Locate the cell with the specified text and output its (x, y) center coordinate. 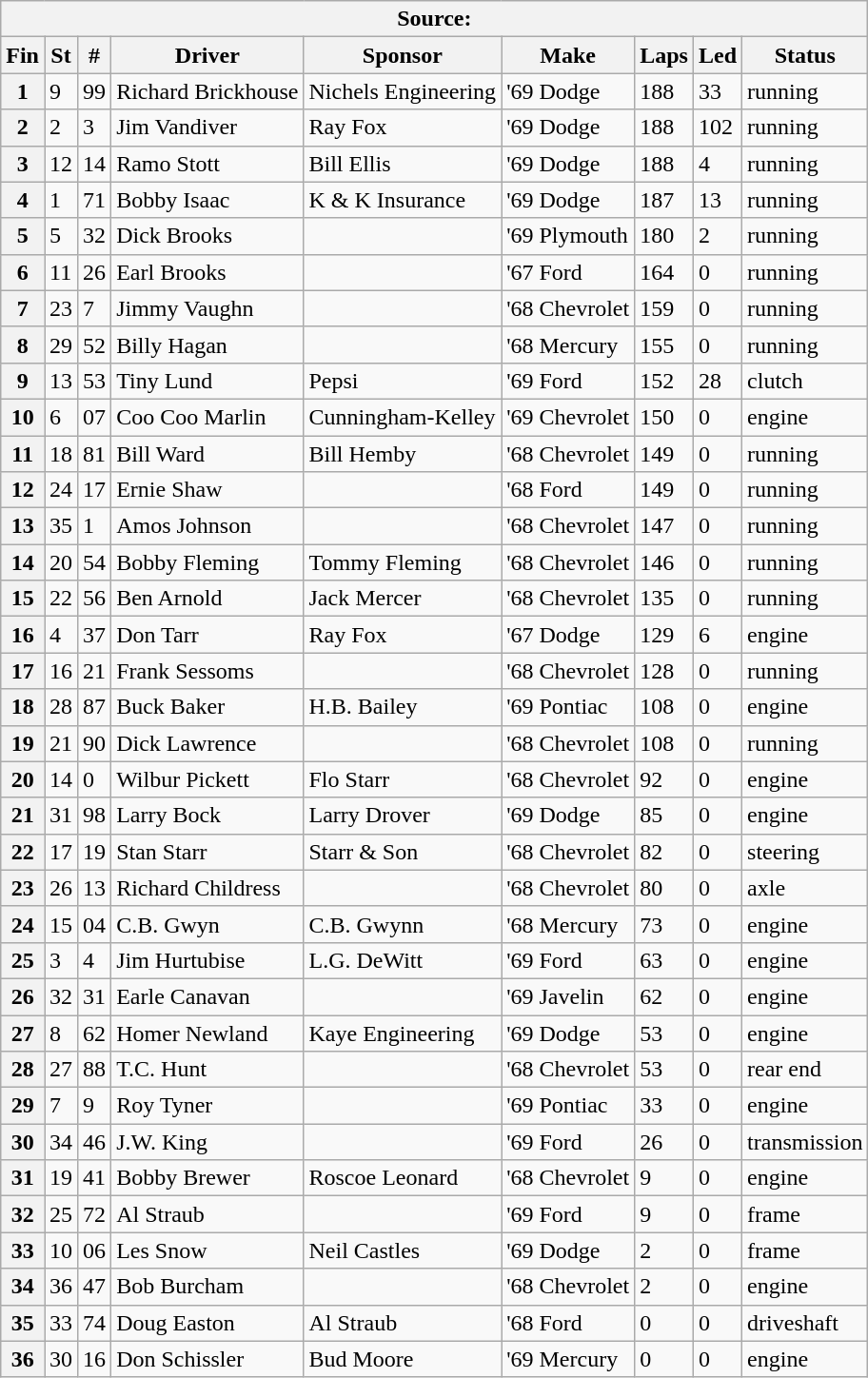
37 (95, 635)
Bill Ward (207, 454)
88 (95, 1070)
Jim Vandiver (207, 128)
74 (95, 1323)
07 (95, 417)
150 (664, 417)
C.B. Gwynn (403, 924)
72 (95, 1214)
Cunningham-Kelley (403, 417)
128 (664, 671)
Starr & Son (403, 852)
driveshaft (805, 1323)
Bill Ellis (403, 164)
Amos Johnson (207, 526)
87 (95, 707)
82 (664, 852)
47 (95, 1287)
clutch (805, 381)
Don Schissler (207, 1359)
Coo Coo Marlin (207, 417)
63 (664, 960)
Billy Hagan (207, 344)
'69 Javelin (568, 996)
Roy Tyner (207, 1106)
Homer Newland (207, 1033)
Tommy Fleming (403, 562)
Tiny Lund (207, 381)
46 (95, 1142)
152 (664, 381)
T.C. Hunt (207, 1070)
transmission (805, 1142)
Doug Easton (207, 1323)
102 (718, 128)
Dick Lawrence (207, 743)
'69 Plymouth (568, 236)
Pepsi (403, 381)
187 (664, 200)
Bobby Brewer (207, 1178)
Fin (23, 55)
56 (95, 599)
Jack Mercer (403, 599)
Jim Hurtubise (207, 960)
Larry Drover (403, 816)
steering (805, 852)
Ramo Stott (207, 164)
C.B. Gwyn (207, 924)
Bobby Fleming (207, 562)
135 (664, 599)
Kaye Engineering (403, 1033)
Make (568, 55)
147 (664, 526)
L.G. DeWitt (403, 960)
164 (664, 272)
'67 Ford (568, 272)
'69 Chevrolet (568, 417)
Driver (207, 55)
Neil Castles (403, 1250)
52 (95, 344)
Richard Brickhouse (207, 91)
Status (805, 55)
90 (95, 743)
71 (95, 200)
Flo Starr (403, 779)
92 (664, 779)
Frank Sessoms (207, 671)
H.B. Bailey (403, 707)
Buck Baker (207, 707)
Ben Arnold (207, 599)
# (95, 55)
Earl Brooks (207, 272)
81 (95, 454)
K & K Insurance (403, 200)
Source: (434, 19)
Ernie Shaw (207, 490)
'69 Mercury (568, 1359)
Les Snow (207, 1250)
80 (664, 888)
Jimmy Vaughn (207, 308)
Bud Moore (403, 1359)
85 (664, 816)
rear end (805, 1070)
Sponsor (403, 55)
Wilbur Pickett (207, 779)
04 (95, 924)
Dick Brooks (207, 236)
73 (664, 924)
99 (95, 91)
Nichels Engineering (403, 91)
129 (664, 635)
54 (95, 562)
Richard Childress (207, 888)
axle (805, 888)
Bob Burcham (207, 1287)
41 (95, 1178)
06 (95, 1250)
'67 Dodge (568, 635)
146 (664, 562)
St (61, 55)
Bobby Isaac (207, 200)
Bill Hemby (403, 454)
Don Tarr (207, 635)
98 (95, 816)
155 (664, 344)
Larry Bock (207, 816)
159 (664, 308)
Earle Canavan (207, 996)
180 (664, 236)
J.W. King (207, 1142)
Roscoe Leonard (403, 1178)
Laps (664, 55)
Stan Starr (207, 852)
Led (718, 55)
